Identify which cell holds the provided text, then report its [X, Y] central coordinate. 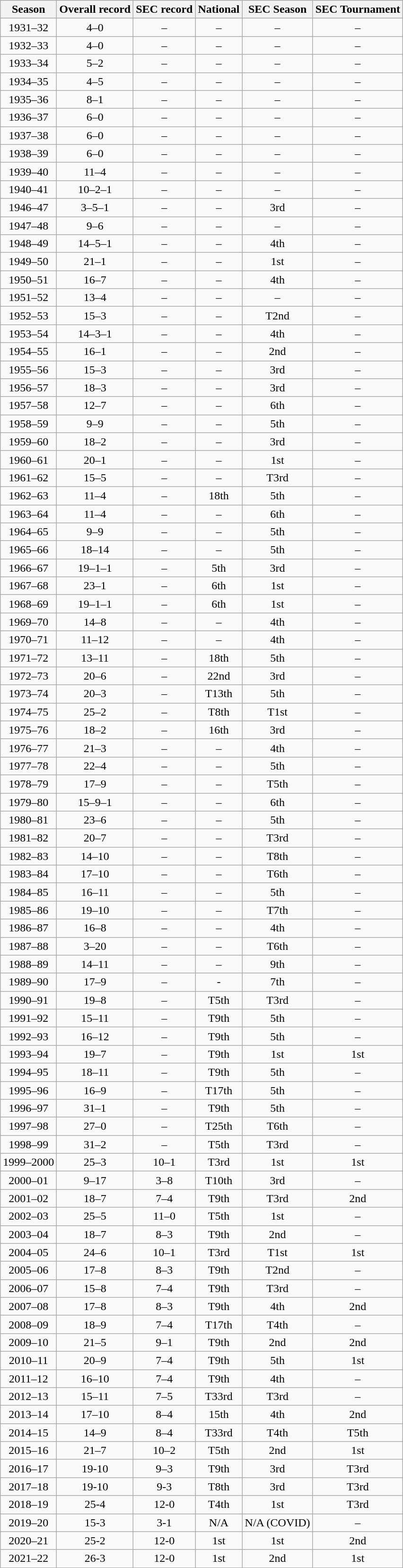
3–5–1 [95, 207]
1935–36 [28, 99]
16–1 [95, 352]
Season [28, 9]
25–5 [95, 1216]
22nd [219, 676]
9-3 [165, 1487]
2003–04 [28, 1234]
2006–07 [28, 1288]
2010–11 [28, 1360]
1980–81 [28, 820]
T13th [219, 694]
1970–71 [28, 640]
3–20 [95, 946]
16th [219, 730]
1949–50 [28, 262]
16–8 [95, 928]
1982–83 [28, 856]
2018–19 [28, 1505]
1988–89 [28, 964]
SEC record [165, 9]
9–17 [95, 1180]
2002–03 [28, 1216]
1950–51 [28, 280]
16–12 [95, 1036]
1976–77 [28, 748]
15-3 [95, 1523]
1933–34 [28, 63]
14–5–1 [95, 244]
8–1 [95, 99]
31–2 [95, 1144]
20–3 [95, 694]
1985–86 [28, 910]
4–5 [95, 81]
1952–53 [28, 316]
23–6 [95, 820]
1963–64 [28, 514]
14–10 [95, 856]
1977–78 [28, 766]
26-3 [95, 1559]
1991–92 [28, 1018]
1966–67 [28, 568]
1978–79 [28, 784]
14–11 [95, 964]
1960–61 [28, 460]
1987–88 [28, 946]
N/A [219, 1523]
1999–2000 [28, 1162]
16–10 [95, 1379]
1981–82 [28, 838]
14–3–1 [95, 334]
2005–06 [28, 1270]
1947–48 [28, 226]
1948–49 [28, 244]
1962–63 [28, 496]
2013–14 [28, 1415]
20–6 [95, 676]
1994–95 [28, 1072]
16–7 [95, 280]
- [219, 982]
20–1 [95, 460]
1983–84 [28, 874]
12–7 [95, 406]
1938–39 [28, 153]
1965–66 [28, 550]
T10th [219, 1180]
1996–97 [28, 1108]
10–2–1 [95, 189]
19–10 [95, 910]
13–11 [95, 658]
2017–18 [28, 1487]
18–3 [95, 388]
T25th [219, 1126]
2012–13 [28, 1397]
1946–47 [28, 207]
15th [219, 1415]
9–6 [95, 226]
1964–65 [28, 532]
2007–08 [28, 1306]
1984–85 [28, 892]
1953–54 [28, 334]
21–1 [95, 262]
18–11 [95, 1072]
19–8 [95, 1000]
25-4 [95, 1505]
1955–56 [28, 370]
15–8 [95, 1288]
1957–58 [28, 406]
1937–38 [28, 135]
1989–90 [28, 982]
1939–40 [28, 171]
23–1 [95, 586]
1968–69 [28, 604]
SEC Season [277, 9]
2004–05 [28, 1252]
21–3 [95, 748]
1972–73 [28, 676]
7th [277, 982]
2001–02 [28, 1198]
16–9 [95, 1090]
T7th [277, 910]
2011–12 [28, 1379]
1993–94 [28, 1054]
9–3 [165, 1469]
24–6 [95, 1252]
2019–20 [28, 1523]
1971–72 [28, 658]
National [219, 9]
25–2 [95, 712]
1997–98 [28, 1126]
18–9 [95, 1324]
1936–37 [28, 117]
7–5 [165, 1397]
1931–32 [28, 27]
1986–87 [28, 928]
25–3 [95, 1162]
22–4 [95, 766]
2008–09 [28, 1324]
1969–70 [28, 622]
9–1 [165, 1342]
2021–22 [28, 1559]
15–5 [95, 478]
19–7 [95, 1054]
1992–93 [28, 1036]
20–9 [95, 1360]
2020–21 [28, 1541]
1932–33 [28, 45]
1954–55 [28, 352]
14–8 [95, 622]
1998–99 [28, 1144]
1940–41 [28, 189]
3–8 [165, 1180]
N/A (COVID) [277, 1523]
21–5 [95, 1342]
1958–59 [28, 424]
25-2 [95, 1541]
2015–16 [28, 1451]
2009–10 [28, 1342]
1995–96 [28, 1090]
20–7 [95, 838]
1979–80 [28, 802]
1956–57 [28, 388]
5–2 [95, 63]
1959–60 [28, 442]
1967–68 [28, 586]
2014–15 [28, 1433]
11–0 [165, 1216]
21–7 [95, 1451]
16–11 [95, 892]
13–4 [95, 298]
1973–74 [28, 694]
27–0 [95, 1126]
1951–52 [28, 298]
Overall record [95, 9]
15–9–1 [95, 802]
14–9 [95, 1433]
1934–35 [28, 81]
9th [277, 964]
31–1 [95, 1108]
2000–01 [28, 1180]
1974–75 [28, 712]
3-1 [165, 1523]
1990–91 [28, 1000]
SEC Tournament [358, 9]
1975–76 [28, 730]
2016–17 [28, 1469]
11–12 [95, 640]
1961–62 [28, 478]
18–14 [95, 550]
10–2 [165, 1451]
